Output the [x, y] coordinate of the center of the cell containing the given text.  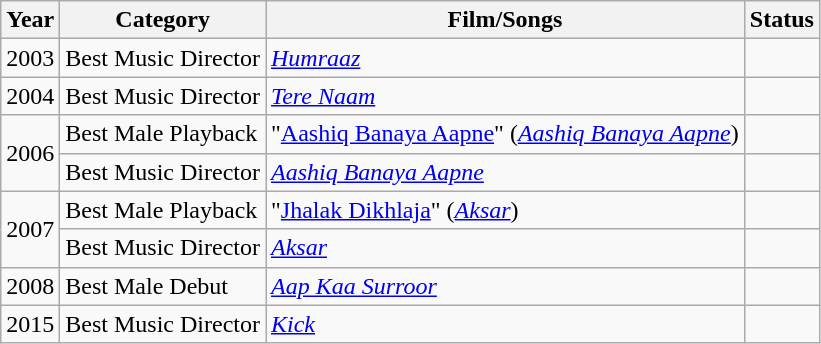
"Jhalak Dikhlaja" (Aksar) [506, 210]
Tere Naam [506, 96]
2003 [30, 58]
2007 [30, 229]
Aksar [506, 248]
Humraaz [506, 58]
2015 [30, 324]
Category [163, 20]
2004 [30, 96]
Best Male Debut [163, 286]
Year [30, 20]
Aap Kaa Surroor [506, 286]
Film/Songs [506, 20]
2006 [30, 153]
"Aashiq Banaya Aapne" (Aashiq Banaya Aapne) [506, 134]
Aashiq Banaya Aapne [506, 172]
Status [782, 20]
Kick [506, 324]
2008 [30, 286]
